Return the [x, y] coordinate for the center point of the cell that contains the specified text.  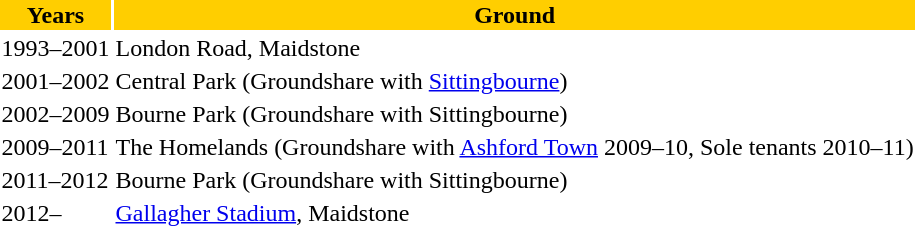
Years [56, 15]
2009–2011 [56, 147]
2002–2009 [56, 114]
2011–2012 [56, 180]
The Homelands (Groundshare with Ashford Town 2009–10, Sole tenants 2010–11) [514, 147]
1993–2001 [56, 48]
2001–2002 [56, 81]
London Road, Maidstone [514, 48]
Central Park (Groundshare with Sittingbourne) [514, 81]
Ground [514, 15]
